Locate the cell with the specified text and output its (x, y) center coordinate. 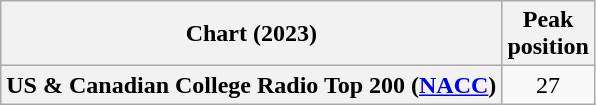
27 (548, 85)
Chart (2023) (252, 34)
US & Canadian College Radio Top 200 (NACC) (252, 85)
Peakposition (548, 34)
